Extract the (x, y) coordinate from the center of the cell holding the provided text.  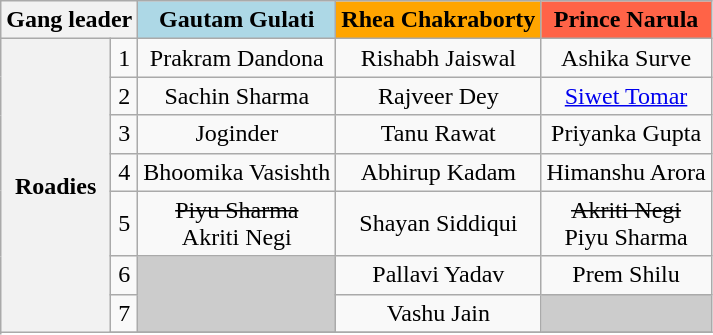
Gautam Gulati (237, 20)
Vashu Jain (438, 313)
Bhoomika Vasishth (237, 172)
Siwet Tomar (626, 96)
3 (124, 134)
6 (124, 275)
Akriti NegiPiyu Sharma (626, 224)
Tanu Rawat (438, 134)
Rhea Chakraborty (438, 20)
Himanshu Arora (626, 172)
Gang leader (70, 20)
Pallavi Yadav (438, 275)
2 (124, 96)
7 (124, 313)
Abhirup Kadam (438, 172)
Prakram Dandona (237, 58)
5 (124, 224)
4 (124, 172)
Shayan Siddiqui (438, 224)
Prem Shilu (626, 275)
1 (124, 58)
Joginder (237, 134)
Prince Narula (626, 20)
Ashika Surve (626, 58)
Priyanka Gupta (626, 134)
Rishabh Jaiswal (438, 58)
Sachin Sharma (237, 96)
Roadies (56, 186)
Rajveer Dey (438, 96)
Piyu Sharma Akriti Negi (237, 224)
